Detect which cell encompasses the target text, then output its [x, y] center coordinate. 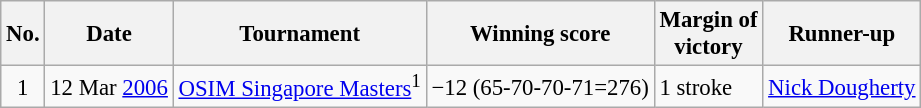
Date [109, 34]
Tournament [300, 34]
Margin ofvictory [708, 34]
Runner-up [842, 34]
OSIM Singapore Masters1 [300, 87]
1 [23, 87]
Winning score [540, 34]
12 Mar 2006 [109, 87]
−12 (65-70-70-71=276) [540, 87]
1 stroke [708, 87]
Nick Dougherty [842, 87]
No. [23, 34]
